Determine the [x, y] coordinate at the center of the cell enclosing the given text.  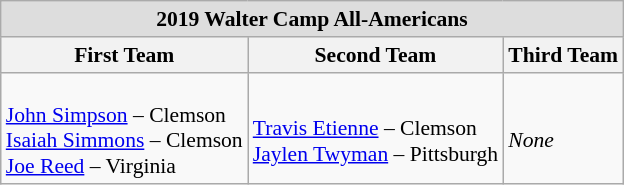
John Simpson – Clemson Isaiah Simmons – Clemson Joe Reed – Virginia [124, 128]
None [563, 128]
Travis Etienne – Clemson Jaylen Twyman – Pittsburgh [376, 128]
2019 Walter Camp All-Americans [312, 19]
First Team [124, 55]
Second Team [376, 55]
Third Team [563, 55]
